Extract the [X, Y] coordinate from the center of the cell holding the provided text.  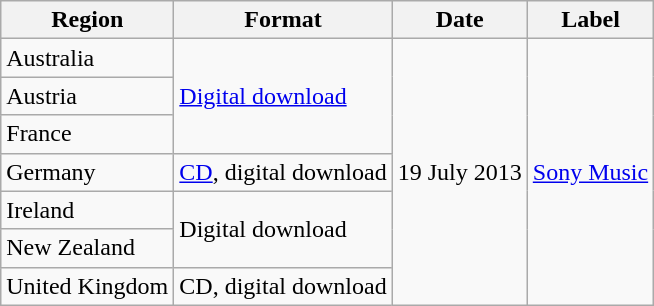
Region [88, 20]
Austria [88, 96]
New Zealand [88, 248]
19 July 2013 [460, 172]
Ireland [88, 210]
Sony Music [590, 172]
Label [590, 20]
France [88, 134]
Australia [88, 58]
Format [283, 20]
Date [460, 20]
Germany [88, 172]
United Kingdom [88, 286]
